For the text-containing cell, return its midpoint in (X, Y) coordinate format. 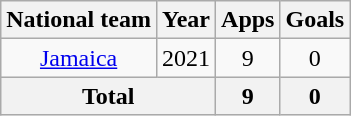
Apps (248, 20)
National team (79, 20)
Year (186, 20)
2021 (186, 58)
Jamaica (79, 58)
Total (108, 96)
Goals (315, 20)
